Extract the [x, y] coordinate from the center of the cell holding the provided text.  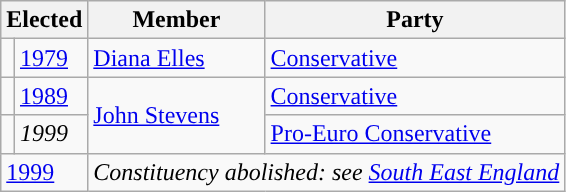
Pro-Euro Conservative [415, 134]
Member [176, 20]
John Stevens [176, 115]
Party [415, 20]
1989 [50, 96]
Constituency abolished: see South East England [326, 172]
1979 [50, 58]
Diana Elles [176, 58]
Elected [44, 20]
